Determine the [x, y] coordinate at the center of the cell enclosing the given text.  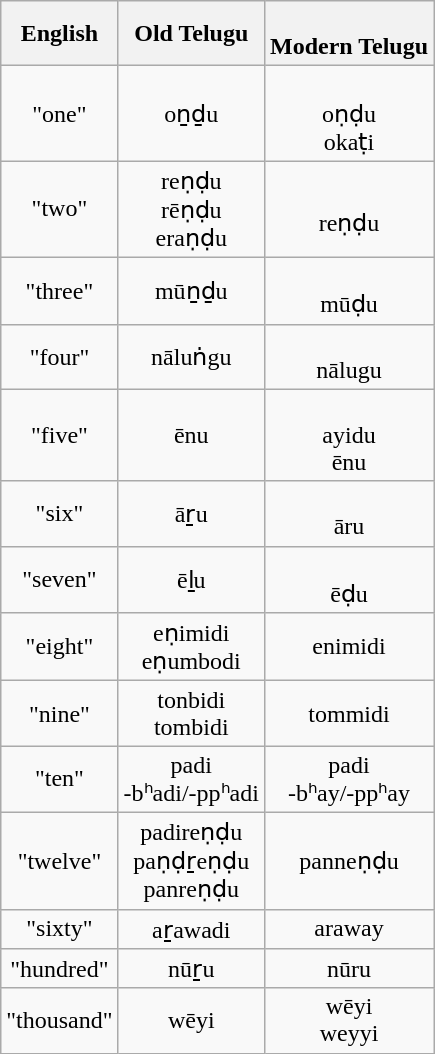
ēḍu [348, 580]
padireṇḍupaṇḍṟeṇḍupanreṇḍu [191, 860]
"hundred" [60, 969]
nūṟu [191, 969]
"six" [60, 514]
"nine" [60, 714]
nālugu [348, 356]
oṇḍuokaṭi [348, 114]
"ten" [60, 780]
wēyi [191, 1020]
āru [348, 514]
eṇimidieṇumbodi [191, 647]
English [60, 34]
"five" [60, 435]
āṟu [191, 514]
ēnu [191, 435]
mūḍu [348, 290]
padi-bʰadi/-ppʰadi [191, 780]
"one" [60, 114]
aṟawadi [191, 929]
tonbiditombidi [191, 714]
"thousand" [60, 1020]
"twelve" [60, 860]
tommidi [348, 714]
"three" [60, 290]
mūṉḏu [191, 290]
ayiduēnu [348, 435]
Modern Telugu [348, 34]
"four" [60, 356]
panneṇḍu [348, 860]
wēyiweyyi [348, 1020]
nūru [348, 969]
reṇḍu [348, 210]
oṉḏu [191, 114]
"sixty" [60, 929]
padi-bʰay/-ppʰay [348, 780]
enimidi [348, 647]
ēḻu [191, 580]
"seven" [60, 580]
"eight" [60, 647]
reṇḍurēṇḍueraṇḍu [191, 210]
Old Telugu [191, 34]
"two" [60, 210]
araway [348, 929]
nāluṅgu [191, 356]
